Detect which cell encompasses the target text, then output its (x, y) center coordinate. 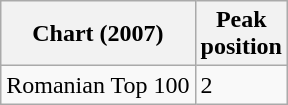
Romanian Top 100 (98, 85)
Chart (2007) (98, 34)
2 (241, 85)
Peakposition (241, 34)
